Scan for the cell matching the given text and deliver its [X, Y] coordinate at center. 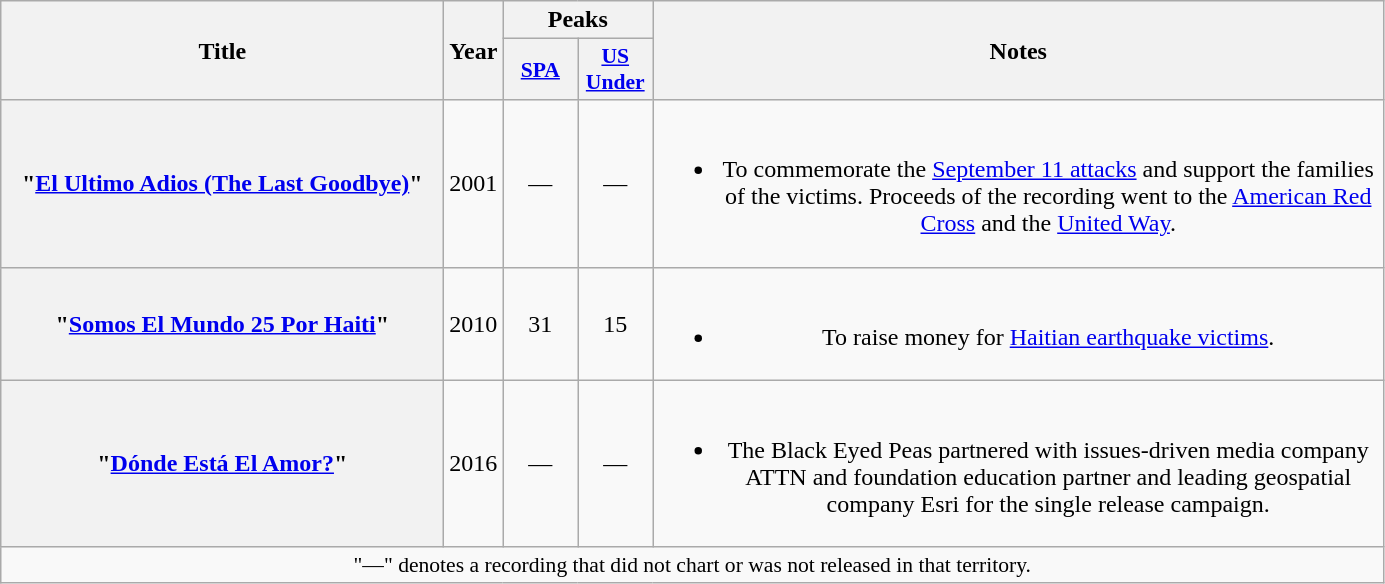
Title [222, 50]
SPA [540, 70]
"El Ultimo Adios (The Last Goodbye)" [222, 184]
31 [540, 324]
15 [616, 324]
2010 [474, 324]
"Somos El Mundo 25 Por Haiti" [222, 324]
To raise money for Haitian earthquake victims. [1018, 324]
US Under [616, 70]
"Dónde Está El Amor?" [222, 464]
2016 [474, 464]
"—" denotes a recording that did not chart or was not released in that territory. [692, 565]
Peaks [578, 20]
Notes [1018, 50]
2001 [474, 184]
Year [474, 50]
